Return the (x, y) coordinate for the center point of the cell that contains the specified text.  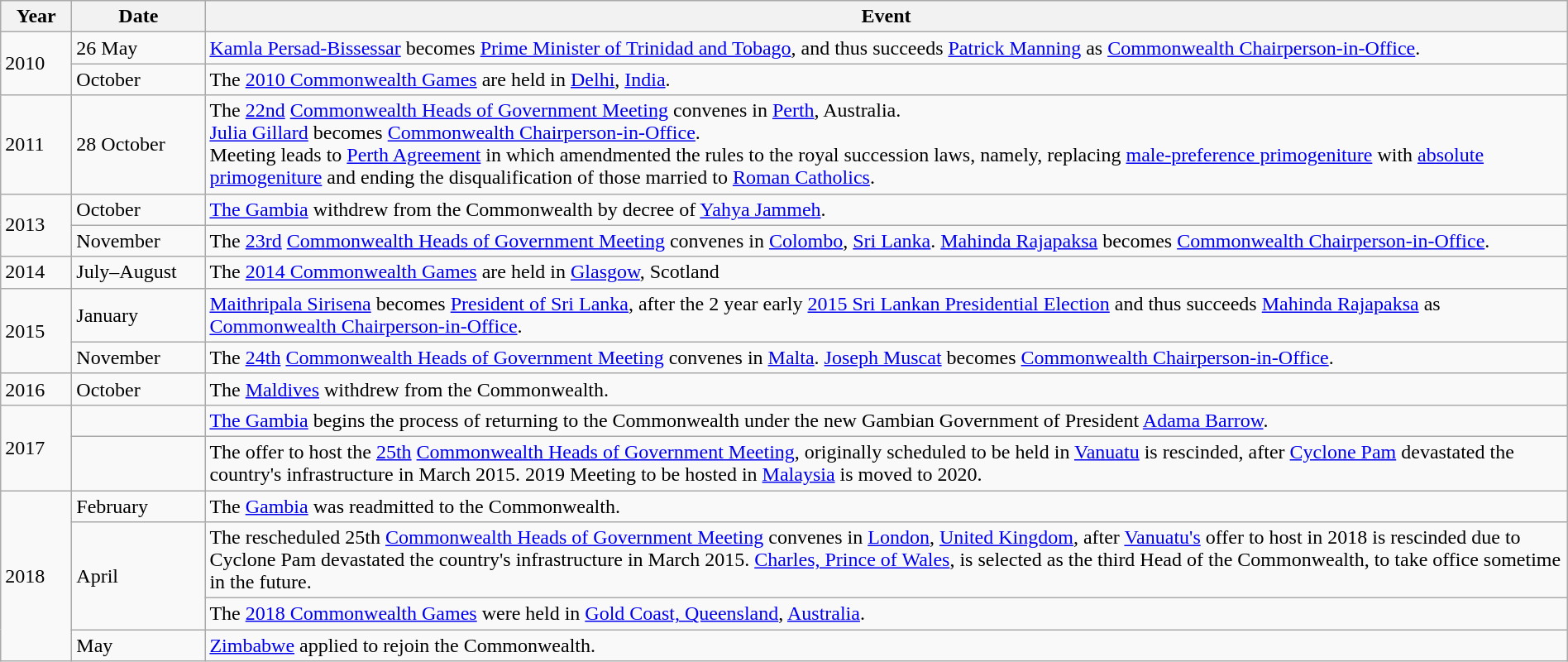
2017 (36, 447)
The Gambia was readmitted to the Commonwealth. (887, 506)
Year (36, 17)
The 2010 Commonwealth Games are held in Delhi, India. (887, 79)
2011 (36, 144)
January (139, 314)
Kamla Persad-Bissessar becomes Prime Minister of Trinidad and Tobago, and thus succeeds Patrick Manning as Commonwealth Chairperson-in-Office. (887, 48)
Date (139, 17)
July–August (139, 272)
The 2014 Commonwealth Games are held in Glasgow, Scotland (887, 272)
Event (887, 17)
The Gambia begins the process of returning to the Commonwealth under the new Gambian Government of President Adama Barrow. (887, 420)
2018 (36, 575)
The Gambia withdrew from the Commonwealth by decree of Yahya Jammeh. (887, 209)
Zimbabwe applied to rejoin the Commonwealth. (887, 645)
The 2018 Commonwealth Games were held in Gold Coast, Queensland, Australia. (887, 614)
The Maldives withdrew from the Commonwealth. (887, 389)
2013 (36, 225)
2016 (36, 389)
The 23rd Commonwealth Heads of Government Meeting convenes in Colombo, Sri Lanka. Mahinda Rajapaksa becomes Commonwealth Chairperson-in-Office. (887, 241)
April (139, 576)
February (139, 506)
2010 (36, 64)
28 October (139, 144)
26 May (139, 48)
May (139, 645)
The 24th Commonwealth Heads of Government Meeting convenes in Malta. Joseph Muscat becomes Commonwealth Chairperson-in-Office. (887, 357)
2015 (36, 331)
2014 (36, 272)
